Scan for the cell matching the given text and deliver its (x, y) coordinate at center. 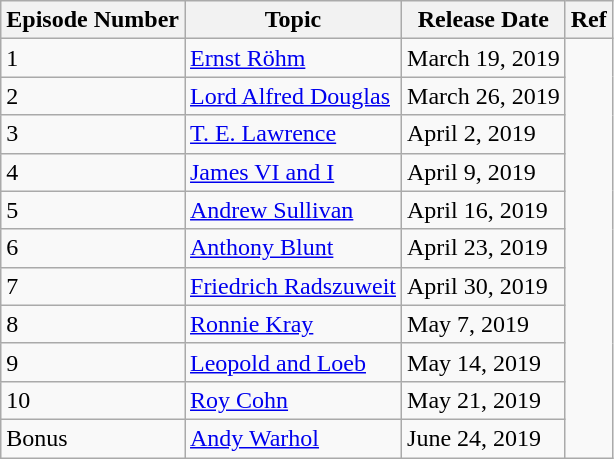
Bonus (93, 438)
Topic (292, 20)
2 (93, 96)
5 (93, 210)
T. E. Lawrence (292, 134)
7 (93, 286)
Anthony Blunt (292, 248)
10 (93, 400)
Ronnie Kray (292, 324)
Ernst Röhm (292, 58)
April 23, 2019 (484, 248)
June 24, 2019 (484, 438)
Friedrich Radszuweit (292, 286)
Episode Number (93, 20)
Release Date (484, 20)
James VI and I (292, 172)
Andy Warhol (292, 438)
Roy Cohn (292, 400)
May 7, 2019 (484, 324)
Ref (588, 20)
April 16, 2019 (484, 210)
3 (93, 134)
Andrew Sullivan (292, 210)
Leopold and Loeb (292, 362)
April 2, 2019 (484, 134)
May 14, 2019 (484, 362)
April 30, 2019 (484, 286)
March 19, 2019 (484, 58)
April 9, 2019 (484, 172)
Lord Alfred Douglas (292, 96)
9 (93, 362)
6 (93, 248)
4 (93, 172)
1 (93, 58)
8 (93, 324)
March 26, 2019 (484, 96)
May 21, 2019 (484, 400)
